Pinpoint the cell where the given text exists, returning its [X, Y] midpoint coordinate. 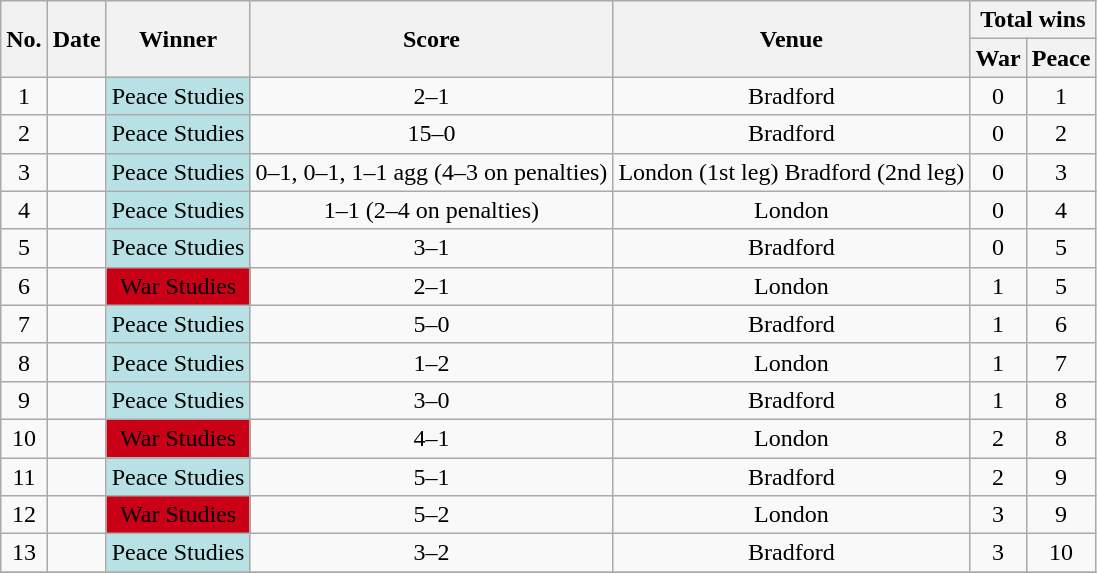
13 [24, 553]
War [998, 58]
3–1 [432, 248]
11 [24, 477]
Date [76, 39]
3–0 [432, 400]
Peace [1061, 58]
1–1 (2–4 on penalties) [432, 210]
Total wins [1033, 20]
3–2 [432, 553]
12 [24, 515]
4–1 [432, 438]
Winner [178, 39]
15–0 [432, 134]
5–2 [432, 515]
Score [432, 39]
London (1st leg) Bradford (2nd leg) [792, 172]
5–1 [432, 477]
5–0 [432, 324]
1–2 [432, 362]
0–1, 0–1, 1–1 agg (4–3 on penalties) [432, 172]
Venue [792, 39]
No. [24, 39]
